Locate the cell with the specified text and output its [X, Y] center coordinate. 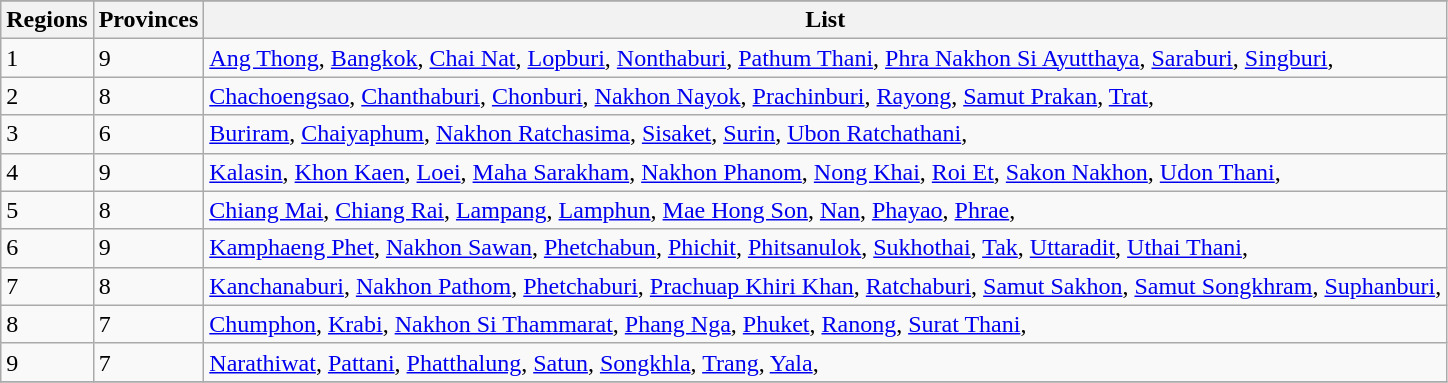
Chachoengsao, Chanthaburi, Chonburi, Nakhon Nayok, Prachinburi, Rayong, Samut Prakan, Trat, [826, 96]
Regions [47, 20]
2 [47, 96]
Chiang Mai, Chiang Rai, Lampang, Lamphun, Mae Hong Son, Nan, Phayao, Phrae, [826, 210]
Buriram, Chaiyaphum, Nakhon Ratchasima, Sisaket, Surin, Ubon Ratchathani, [826, 134]
1 [47, 58]
Ang Thong, Bangkok, Chai Nat, Lopburi, Nonthaburi, Pathum Thani, Phra Nakhon Si Ayutthaya, Saraburi, Singburi, [826, 58]
Chumphon, Krabi, Nakhon Si Thammarat, Phang Nga, Phuket, Ranong, Surat Thani, [826, 324]
Kamphaeng Phet, Nakhon Sawan, Phetchabun, Phichit, Phitsanulok, Sukhothai, Tak, Uttaradit, Uthai Thani, [826, 248]
Kanchanaburi, Nakhon Pathom, Phetchaburi, Prachuap Khiri Khan, Ratchaburi, Samut Sakhon, Samut Songkhram, Suphanburi, [826, 286]
Kalasin, Khon Kaen, Loei, Maha Sarakham, Nakhon Phanom, Nong Khai, Roi Et, Sakon Nakhon, Udon Thani, [826, 172]
Provinces [148, 20]
List [826, 20]
4 [47, 172]
5 [47, 210]
Narathiwat, Pattani, Phatthalung, Satun, Songkhla, Trang, Yala, [826, 362]
3 [47, 134]
